Search for the cell housing the specified text and yield its (X, Y) center coordinate. 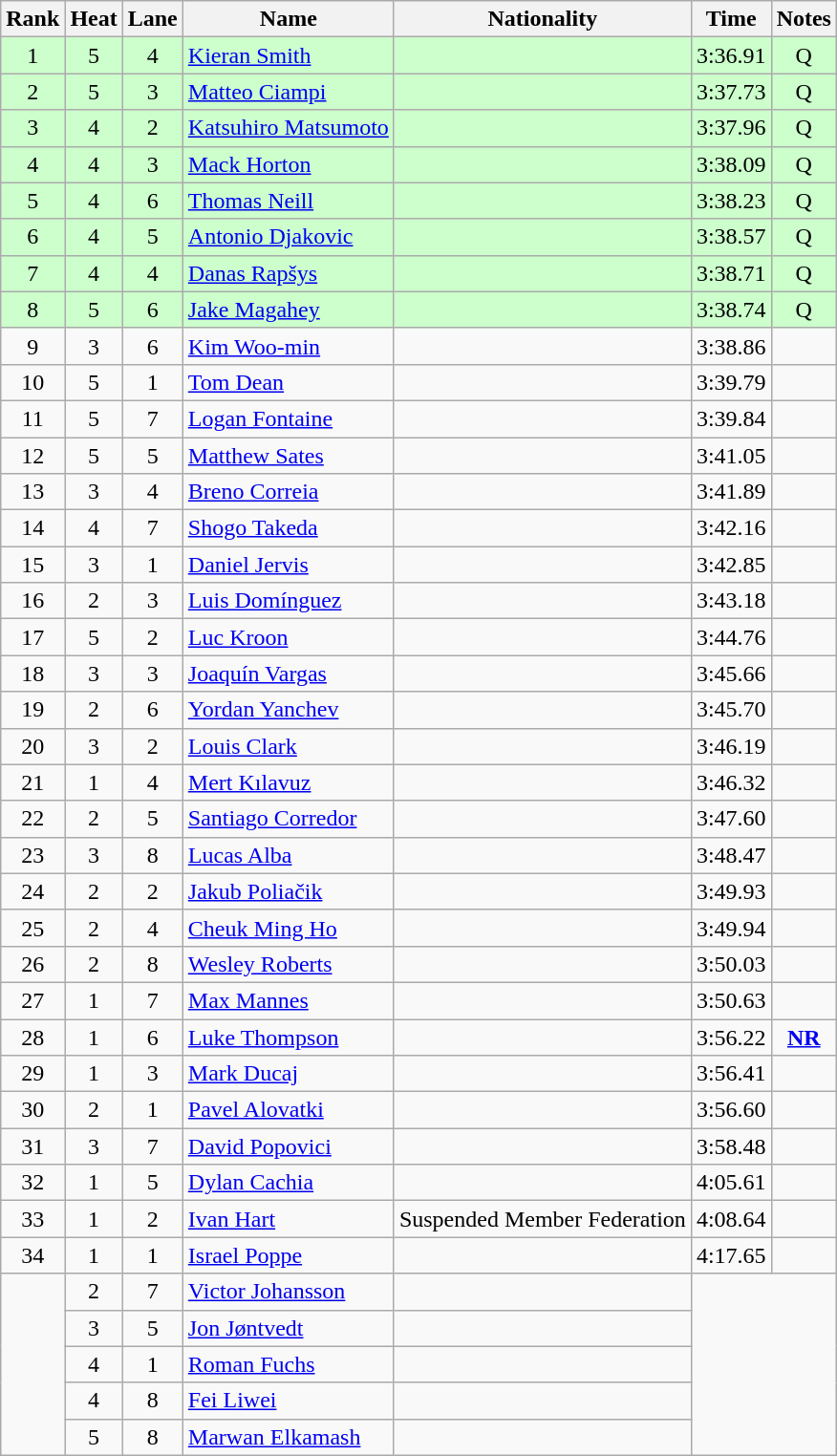
27 (32, 1000)
Antonio Djakovic (289, 237)
3:48.47 (731, 855)
3:37.96 (731, 128)
19 (32, 710)
17 (32, 637)
33 (32, 1219)
Victor Johansson (289, 1292)
Katsuhiro Matsumoto (289, 128)
10 (32, 382)
9 (32, 346)
3:38.23 (731, 201)
Name (289, 19)
3:38.57 (731, 237)
Luke Thompson (289, 1037)
14 (32, 528)
David Popovici (289, 1146)
Heat (94, 19)
3:38.86 (731, 346)
12 (32, 456)
32 (32, 1183)
Lucas Alba (289, 855)
Shogo Takeda (289, 528)
3:46.32 (731, 782)
Notes (804, 19)
3:50.03 (731, 964)
13 (32, 492)
NR (804, 1037)
3:56.41 (731, 1074)
Santiago Corredor (289, 819)
Mack Horton (289, 164)
3:45.66 (731, 674)
Daniel Jervis (289, 565)
3:38.71 (731, 273)
Mert Kılavuz (289, 782)
Mark Ducaj (289, 1074)
3:39.79 (731, 382)
Jon Jøntvedt (289, 1328)
3:58.48 (731, 1146)
Louis Clark (289, 746)
3:41.89 (731, 492)
Matthew Sates (289, 456)
3:46.19 (731, 746)
Roman Fuchs (289, 1364)
11 (32, 418)
Jake Magahey (289, 310)
Tom Dean (289, 382)
3:37.73 (731, 92)
Jakub Poliačik (289, 891)
26 (32, 964)
Pavel Alovatki (289, 1110)
28 (32, 1037)
4:08.64 (731, 1219)
3:44.76 (731, 637)
4:05.61 (731, 1183)
Danas Rapšys (289, 273)
Joaquín Vargas (289, 674)
34 (32, 1255)
Kim Woo-min (289, 346)
Nationality (543, 19)
Rank (32, 19)
16 (32, 601)
3:42.16 (731, 528)
4:17.65 (731, 1255)
30 (32, 1110)
20 (32, 746)
29 (32, 1074)
Breno Correia (289, 492)
3:50.63 (731, 1000)
Luis Domínguez (289, 601)
3:39.84 (731, 418)
Wesley Roberts (289, 964)
3:47.60 (731, 819)
3:56.22 (731, 1037)
Max Mannes (289, 1000)
Fei Liwei (289, 1401)
3:42.85 (731, 565)
18 (32, 674)
3:49.94 (731, 928)
Marwan Elkamash (289, 1437)
Suspended Member Federation (543, 1219)
Luc Kroon (289, 637)
25 (32, 928)
Dylan Cachia (289, 1183)
3:38.74 (731, 310)
Yordan Yanchev (289, 710)
Logan Fontaine (289, 418)
23 (32, 855)
Thomas Neill (289, 201)
Lane (153, 19)
3:49.93 (731, 891)
3:45.70 (731, 710)
Israel Poppe (289, 1255)
3:38.09 (731, 164)
24 (32, 891)
21 (32, 782)
31 (32, 1146)
Time (731, 19)
3:41.05 (731, 456)
3:36.91 (731, 55)
3:43.18 (731, 601)
Cheuk Ming Ho (289, 928)
15 (32, 565)
22 (32, 819)
3:56.60 (731, 1110)
Ivan Hart (289, 1219)
Kieran Smith (289, 55)
Matteo Ciampi (289, 92)
